Detect which cell encompasses the target text, then output its (X, Y) center coordinate. 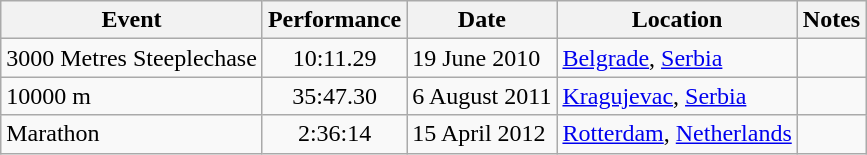
2:36:14 (334, 134)
35:47.30 (334, 96)
Notes (831, 20)
Belgrade, Serbia (677, 58)
10:11.29 (334, 58)
15 April 2012 (482, 134)
Performance (334, 20)
19 June 2010 (482, 58)
Location (677, 20)
10000 m (132, 96)
Marathon (132, 134)
3000 Metres Steeplechase (132, 58)
6 August 2011 (482, 96)
Rotterdam, Netherlands (677, 134)
Kragujevac, Serbia (677, 96)
Event (132, 20)
Date (482, 20)
